For the text-containing cell, return its midpoint in (x, y) coordinate format. 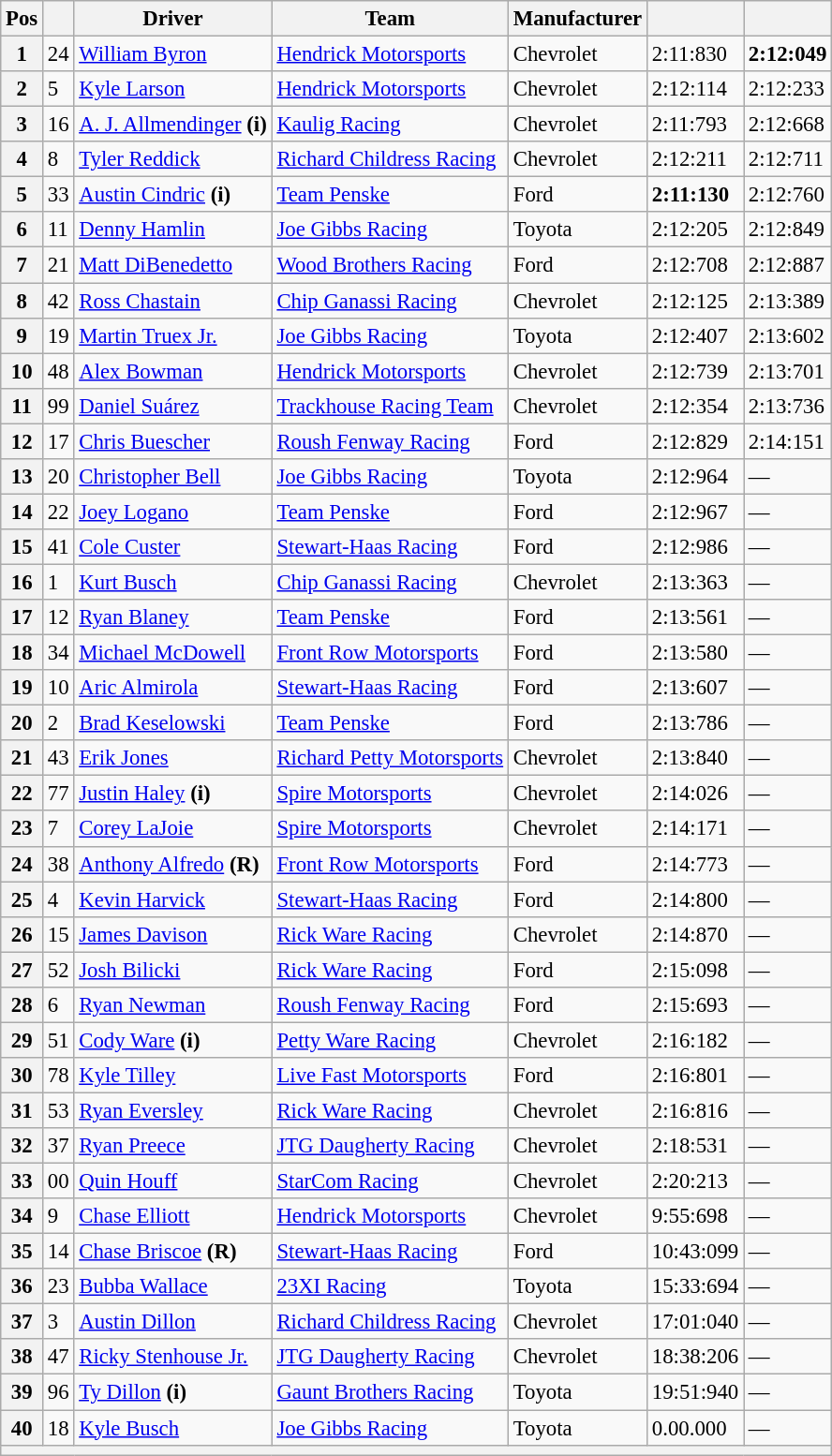
2:13:580 (695, 653)
Chris Buescher (172, 441)
2:14:800 (695, 899)
2:13:363 (695, 582)
17:01:040 (695, 1322)
Ryan Blaney (172, 617)
2:15:098 (695, 970)
2:12:760 (788, 195)
2:12:233 (788, 89)
2:12:211 (695, 159)
2:12:354 (695, 406)
2:13:389 (788, 301)
2:12:114 (695, 89)
Erik Jones (172, 758)
Justin Haley (i) (172, 794)
00 (58, 1181)
2:14:026 (695, 794)
Ty Dillon (i) (172, 1392)
28 (22, 1005)
Team (390, 19)
Aric Almirola (172, 688)
40 (22, 1428)
Daniel Suárez (172, 406)
2:12:829 (695, 441)
32 (22, 1146)
Petty Ware Racing (390, 1040)
9:55:698 (695, 1216)
2:13:840 (695, 758)
31 (22, 1110)
2:11:130 (695, 195)
Live Fast Motorsports (390, 1076)
2:12:711 (788, 159)
2:12:887 (788, 265)
2:11:793 (695, 125)
Austin Dillon (172, 1322)
Wood Brothers Racing (390, 265)
27 (22, 970)
2:13:701 (788, 371)
2:12:049 (788, 54)
0.00.000 (695, 1428)
Kaulig Racing (390, 125)
2:14:870 (695, 934)
2:13:736 (788, 406)
2:20:213 (695, 1181)
39 (22, 1392)
A. J. Allmendinger (i) (172, 125)
Bubba Wallace (172, 1286)
2:14:151 (788, 441)
Matt DiBenedetto (172, 265)
Anthony Alfredo (R) (172, 864)
Manufacturer (577, 19)
35 (22, 1252)
2:12:739 (695, 371)
26 (22, 934)
Kurt Busch (172, 582)
2:13:602 (788, 335)
78 (58, 1076)
29 (22, 1040)
2:16:816 (695, 1110)
Brad Keselowski (172, 723)
Kyle Busch (172, 1428)
Ryan Preece (172, 1146)
Ryan Newman (172, 1005)
2:13:786 (695, 723)
Alex Bowman (172, 371)
2:13:607 (695, 688)
2:11:830 (695, 54)
2:12:708 (695, 265)
2:12:668 (788, 125)
2:12:205 (695, 230)
15:33:694 (695, 1286)
10:43:099 (695, 1252)
96 (58, 1392)
41 (58, 547)
Kevin Harvick (172, 899)
Driver (172, 19)
77 (58, 794)
Josh Bilicki (172, 970)
2:14:773 (695, 864)
13 (22, 477)
52 (58, 970)
Kyle Larson (172, 89)
Cole Custer (172, 547)
25 (22, 899)
42 (58, 301)
2:12:407 (695, 335)
Gaunt Brothers Racing (390, 1392)
Ricky Stenhouse Jr. (172, 1358)
StarCom Racing (390, 1181)
Tyler Reddick (172, 159)
Austin Cindric (i) (172, 195)
Joey Logano (172, 512)
2:12:964 (695, 477)
18:38:206 (695, 1358)
2:18:531 (695, 1146)
19:51:940 (695, 1392)
30 (22, 1076)
Ryan Eversley (172, 1110)
53 (58, 1110)
2:15:693 (695, 1005)
Quin Houff (172, 1181)
2:13:561 (695, 617)
Richard Petty Motorsports (390, 758)
36 (22, 1286)
2:12:849 (788, 230)
23XI Racing (390, 1286)
47 (58, 1358)
2:12:125 (695, 301)
2:12:967 (695, 512)
Denny Hamlin (172, 230)
Trackhouse Racing Team (390, 406)
William Byron (172, 54)
Christopher Bell (172, 477)
Martin Truex Jr. (172, 335)
Michael McDowell (172, 653)
48 (58, 371)
Ross Chastain (172, 301)
2:12:986 (695, 547)
43 (58, 758)
2:16:182 (695, 1040)
2:16:801 (695, 1076)
Chase Briscoe (R) (172, 1252)
99 (58, 406)
Kyle Tilley (172, 1076)
Corey LaJoie (172, 829)
Chase Elliott (172, 1216)
James Davison (172, 934)
2:14:171 (695, 829)
Cody Ware (i) (172, 1040)
Pos (22, 19)
51 (58, 1040)
